Provide the [x, y] coordinate of the cell's center where the given text is located.  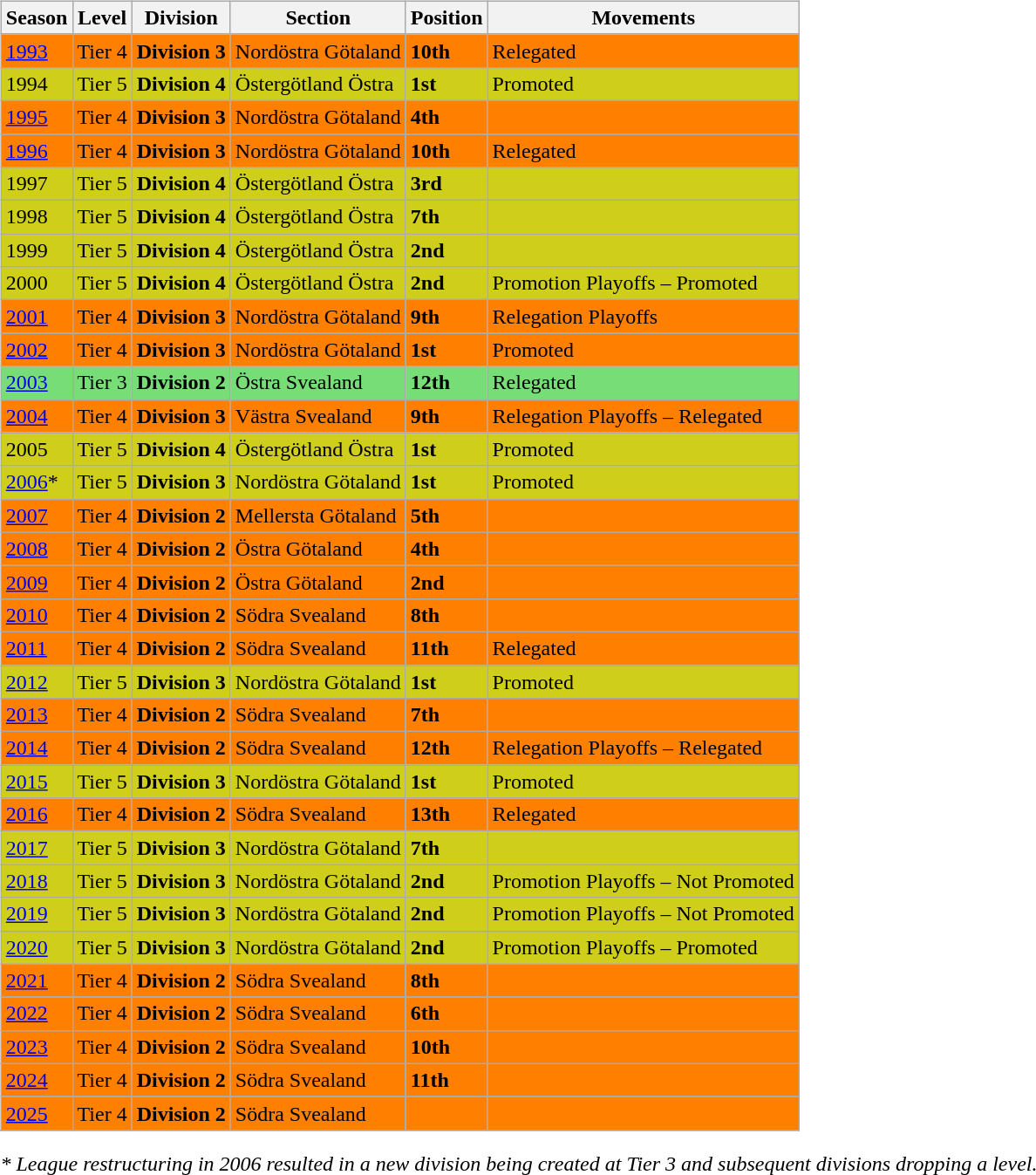
13th [446, 815]
2014 [37, 748]
Section [317, 17]
1994 [37, 84]
2013 [37, 715]
2009 [37, 582]
2008 [37, 549]
2018 [37, 881]
Östra Svealand [317, 383]
2017 [37, 848]
5th [446, 516]
2015 [37, 782]
2025 [37, 1113]
1997 [37, 184]
3rd [446, 184]
1998 [37, 217]
Tier 3 [102, 383]
2019 [37, 914]
2006* [37, 482]
2001 [37, 317]
2003 [37, 383]
2005 [37, 449]
2020 [37, 947]
2007 [37, 516]
2012 [37, 681]
2023 [37, 1047]
2011 [37, 648]
2000 [37, 284]
1993 [37, 51]
1996 [37, 151]
Västra Svealand [317, 416]
1995 [37, 117]
2022 [37, 1014]
Position [446, 17]
Mellersta Götaland [317, 516]
Division [181, 17]
2002 [37, 350]
2024 [37, 1080]
2010 [37, 615]
2004 [37, 416]
Relegation Playoffs [644, 317]
2021 [37, 980]
1999 [37, 250]
2016 [37, 815]
Season [37, 17]
Movements [644, 17]
6th [446, 1014]
Level [102, 17]
